Return the (x, y) coordinate for the center point of the cell that contains the specified text.  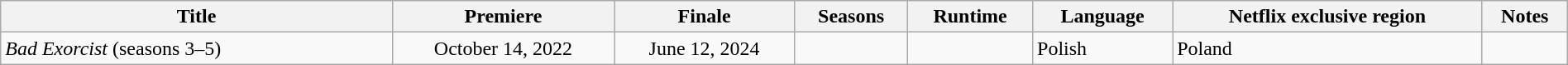
Title (197, 17)
Notes (1525, 17)
Premiere (503, 17)
June 12, 2024 (705, 48)
Finale (705, 17)
Runtime (971, 17)
October 14, 2022 (503, 48)
Seasons (852, 17)
Bad Exorcist (seasons 3–5) (197, 48)
Polish (1103, 48)
Language (1103, 17)
Netflix exclusive region (1328, 17)
Poland (1328, 48)
